Determine the [x, y] coordinate at the center of the cell enclosing the given text.  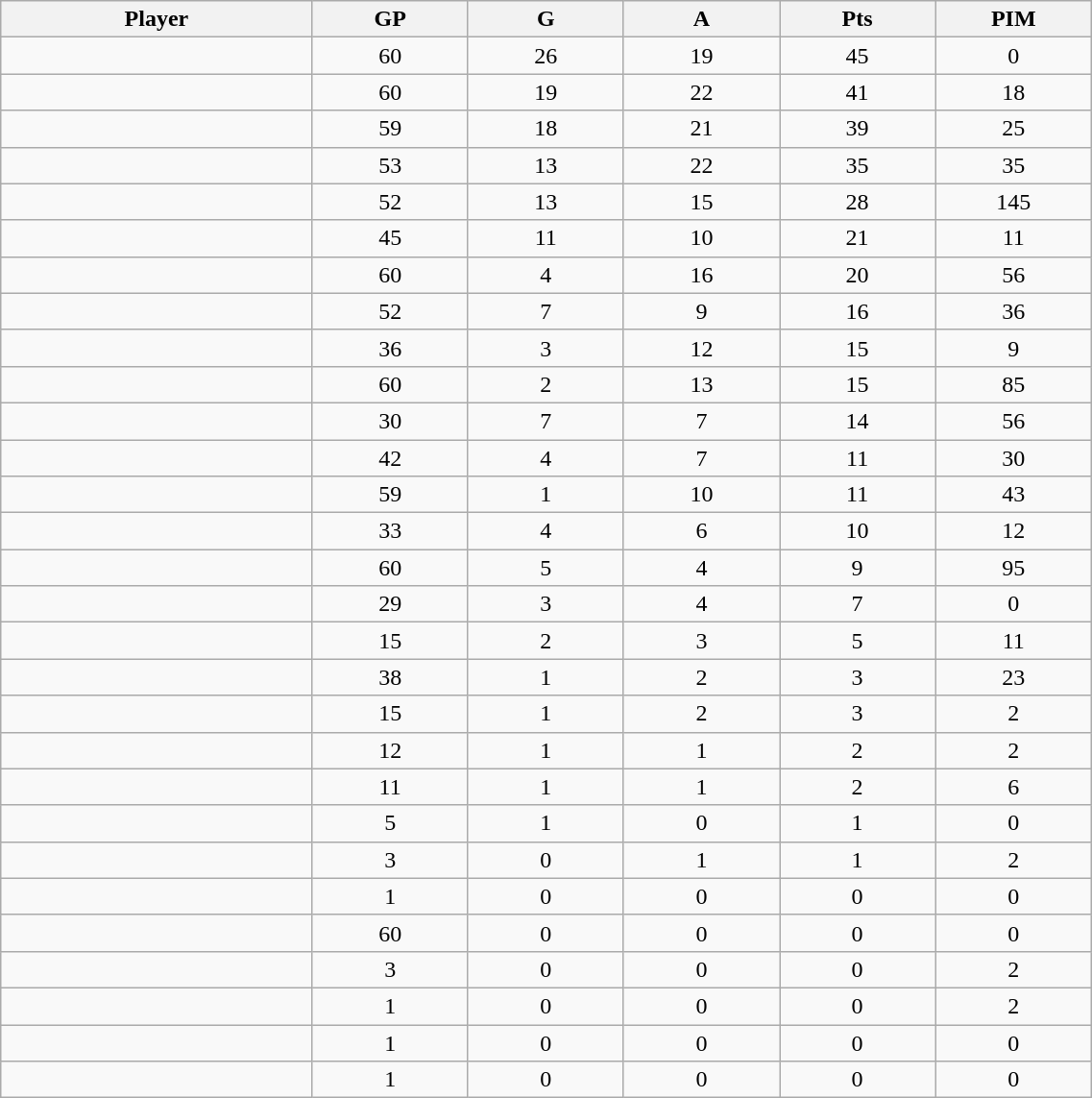
G [546, 19]
33 [390, 531]
25 [1014, 129]
42 [390, 458]
14 [858, 421]
GP [390, 19]
PIM [1014, 19]
43 [1014, 495]
38 [390, 677]
85 [1014, 384]
41 [858, 92]
23 [1014, 677]
53 [390, 165]
29 [390, 604]
Player [157, 19]
39 [858, 129]
Pts [858, 19]
145 [1014, 202]
20 [858, 275]
26 [546, 56]
95 [1014, 568]
28 [858, 202]
A [701, 19]
